Determine the (x, y) coordinate at the center of the cell enclosing the given text.  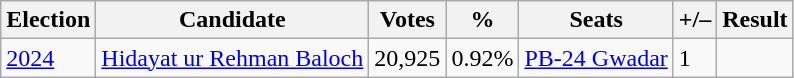
Hidayat ur Rehman Baloch (232, 58)
Result (755, 20)
+/– (694, 20)
0.92% (482, 58)
1 (694, 58)
2024 (48, 58)
Votes (408, 20)
PB-24 Gwadar (596, 58)
Seats (596, 20)
Election (48, 20)
20,925 (408, 58)
Candidate (232, 20)
% (482, 20)
